Provide the [X, Y] coordinate of the cell's center where the given text is located.  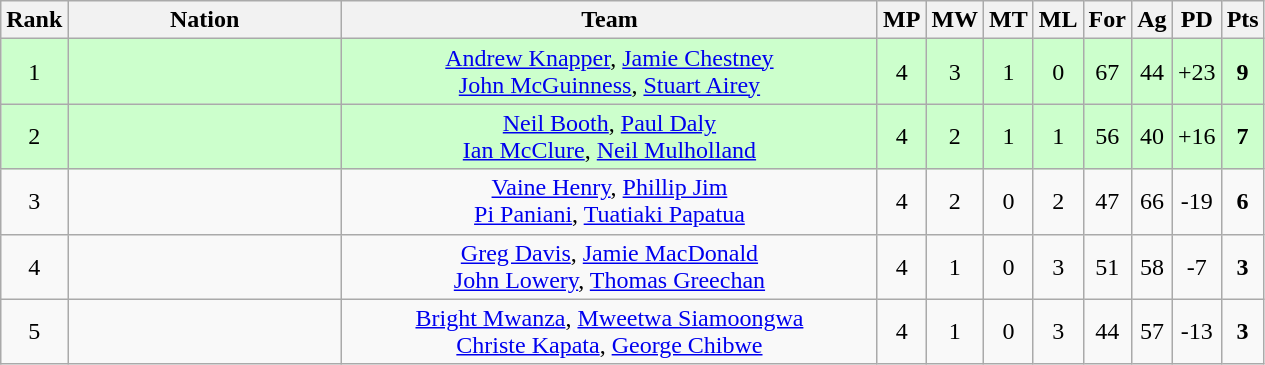
MW [955, 20]
For [1107, 20]
Ag [1152, 20]
Greg Davis, Jamie MacDonaldJohn Lowery, Thomas Greechan [609, 266]
+16 [1196, 136]
66 [1152, 202]
Andrew Knapper, Jamie Chestney John McGuinness, Stuart Airey [609, 72]
47 [1107, 202]
Nation [205, 20]
40 [1152, 136]
+23 [1196, 72]
-13 [1196, 332]
MP [901, 20]
Rank [34, 20]
67 [1107, 72]
7 [1242, 136]
Bright Mwanza, Mweetwa SiamoongwaChriste Kapata, George Chibwe [609, 332]
51 [1107, 266]
58 [1152, 266]
-19 [1196, 202]
Pts [1242, 20]
Neil Booth, Paul DalyIan McClure, Neil Mulholland [609, 136]
PD [1196, 20]
56 [1107, 136]
Team [609, 20]
MT [1009, 20]
6 [1242, 202]
57 [1152, 332]
5 [34, 332]
-7 [1196, 266]
Vaine Henry, Phillip JimPi Paniani, Tuatiaki Papatua [609, 202]
9 [1242, 72]
ML [1058, 20]
